From the cell containing the given text, extract its center point as [X, Y] coordinate. 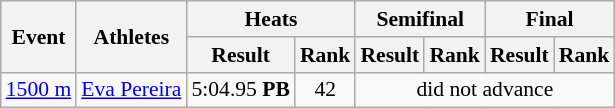
Athletes [131, 36]
Semifinal [420, 19]
42 [326, 90]
Eva Pereira [131, 90]
Event [38, 36]
Heats [270, 19]
Final [550, 19]
5:04.95 PB [240, 90]
1500 m [38, 90]
did not advance [484, 90]
